Scan for the cell matching the given text and deliver its (x, y) coordinate at center. 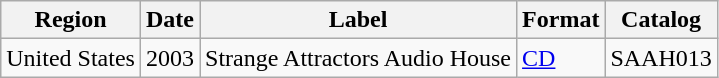
Region (71, 20)
CD (561, 58)
2003 (170, 58)
Catalog (661, 20)
SAAH013 (661, 58)
Format (561, 20)
United States (71, 58)
Label (358, 20)
Strange Attractors Audio House (358, 58)
Date (170, 20)
